From the cell containing the given text, extract its center point as [X, Y] coordinate. 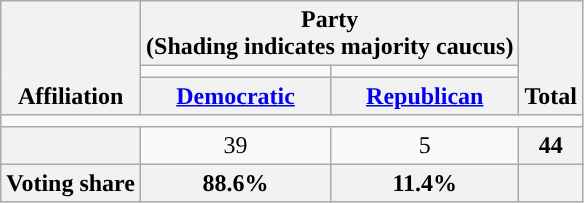
Voting share [71, 183]
39 [236, 145]
44 [551, 145]
Total [551, 58]
11.4% [425, 183]
Republican [425, 96]
Affiliation [71, 58]
88.6% [236, 183]
Democratic [236, 96]
Party (Shading indicates majority caucus) [330, 34]
5 [425, 145]
